Determine the [x, y] coordinate at the center of the cell enclosing the given text.  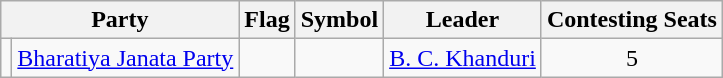
Bharatiya Janata Party [126, 58]
Symbol [339, 20]
Leader [463, 20]
Party [120, 20]
Flag [267, 20]
B. C. Khanduri [463, 58]
Contesting Seats [632, 20]
5 [632, 58]
